Scan for the cell matching the given text and deliver its [x, y] coordinate at center. 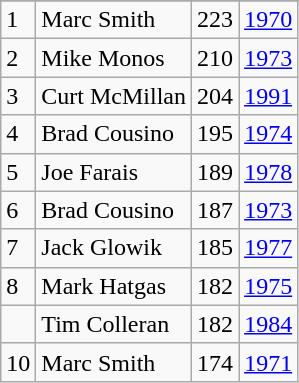
1977 [268, 248]
1974 [268, 134]
Mark Hatgas [114, 286]
Tim Colleran [114, 324]
Jack Glowik [114, 248]
Mike Monos [114, 58]
174 [216, 362]
3 [18, 96]
7 [18, 248]
8 [18, 286]
Curt McMillan [114, 96]
Joe Farais [114, 172]
185 [216, 248]
6 [18, 210]
1971 [268, 362]
1991 [268, 96]
10 [18, 362]
187 [216, 210]
1984 [268, 324]
4 [18, 134]
195 [216, 134]
1978 [268, 172]
5 [18, 172]
1970 [268, 20]
2 [18, 58]
189 [216, 172]
1 [18, 20]
223 [216, 20]
204 [216, 96]
1975 [268, 286]
210 [216, 58]
